Locate the cell with the specified text and output its [X, Y] center coordinate. 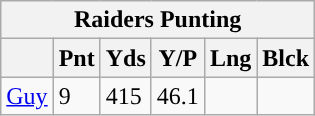
Yds [126, 58]
Pnt [76, 58]
415 [126, 96]
Blck [286, 58]
9 [76, 96]
Guy [27, 96]
Y/P [178, 58]
Raiders Punting [158, 20]
46.1 [178, 96]
Lng [230, 58]
